Search for the cell housing the specified text and yield its [X, Y] center coordinate. 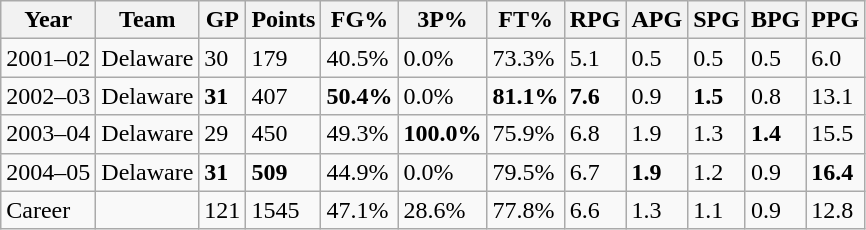
FG% [360, 20]
179 [284, 58]
49.3% [360, 134]
6.0 [836, 58]
0.8 [775, 96]
1.1 [717, 210]
6.8 [595, 134]
GP [222, 20]
450 [284, 134]
2002–03 [48, 96]
12.8 [836, 210]
40.5% [360, 58]
407 [284, 96]
PPG [836, 20]
FT% [526, 20]
509 [284, 172]
2004–05 [48, 172]
5.1 [595, 58]
2001–02 [48, 58]
Points [284, 20]
16.4 [836, 172]
50.4% [360, 96]
1.4 [775, 134]
79.5% [526, 172]
81.1% [526, 96]
BPG [775, 20]
7.6 [595, 96]
Team [148, 20]
1.2 [717, 172]
75.9% [526, 134]
30 [222, 58]
73.3% [526, 58]
RPG [595, 20]
SPG [717, 20]
29 [222, 134]
100.0% [442, 134]
44.9% [360, 172]
6.7 [595, 172]
13.1 [836, 96]
77.8% [526, 210]
Year [48, 20]
47.1% [360, 210]
3P% [442, 20]
121 [222, 210]
Career [48, 210]
15.5 [836, 134]
2003–04 [48, 134]
1.5 [717, 96]
APG [657, 20]
6.6 [595, 210]
28.6% [442, 210]
1545 [284, 210]
